From the cell containing the given text, extract its center point as [X, Y] coordinate. 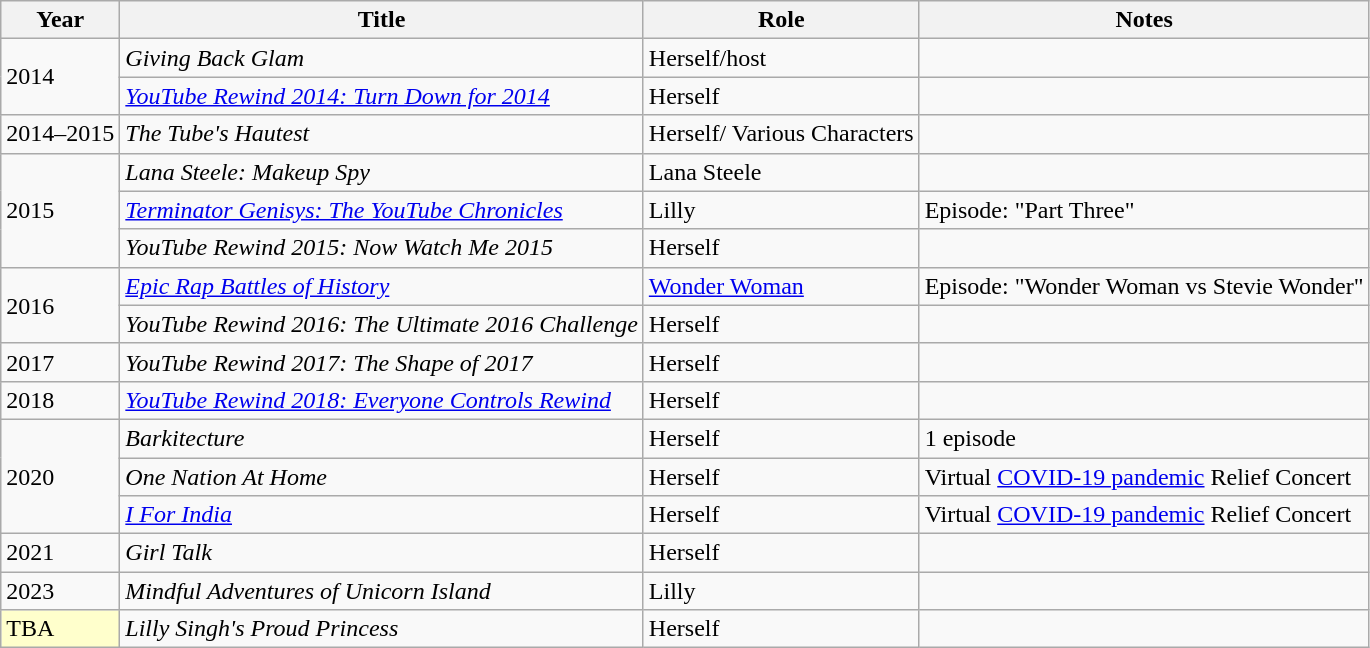
The Tube's Hautest [382, 134]
YouTube Rewind 2015: Now Watch Me 2015 [382, 248]
Episode: "Part Three" [1144, 210]
Epic Rap Battles of History [382, 286]
Barkitecture [382, 438]
Title [382, 20]
I For India [382, 515]
Lilly Singh's Proud Princess [382, 629]
YouTube Rewind 2017: The Shape of 2017 [382, 362]
Giving Back Glam [382, 58]
Wonder Woman [781, 286]
Herself/host [781, 58]
1 episode [1144, 438]
Mindful Adventures of Unicorn Island [382, 591]
Lana Steele: Makeup Spy [382, 172]
Role [781, 20]
Terminator Genisys: The YouTube Chronicles [382, 210]
Notes [1144, 20]
2021 [60, 553]
YouTube Rewind 2018: Everyone Controls Rewind [382, 400]
2023 [60, 591]
2017 [60, 362]
2016 [60, 305]
TBA [60, 629]
YouTube Rewind 2016: The Ultimate 2016 Challenge [382, 324]
2020 [60, 476]
Year [60, 20]
Lana Steele [781, 172]
Episode: "Wonder Woman vs Stevie Wonder" [1144, 286]
Girl Talk [382, 553]
2015 [60, 210]
2014 [60, 77]
2014–2015 [60, 134]
2018 [60, 400]
YouTube Rewind 2014: Turn Down for 2014 [382, 96]
Herself/ Various Characters [781, 134]
One Nation At Home [382, 477]
